Locate the cell with the specified text and output its (x, y) center coordinate. 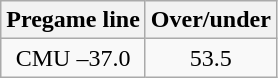
Pregame line (74, 20)
CMU –37.0 (74, 58)
Over/under (210, 20)
53.5 (210, 58)
